From the cell containing the given text, extract its center point as [X, Y] coordinate. 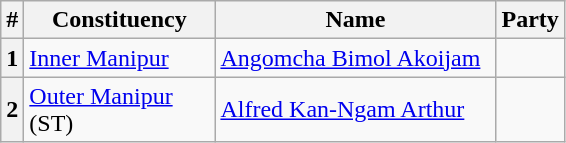
Outer Manipur (ST) [120, 110]
Alfred Kan-Ngam Arthur [356, 110]
Constituency [120, 20]
Inner Manipur [120, 58]
Name [356, 20]
# [12, 20]
1 [12, 58]
Angomcha Bimol Akoijam [356, 58]
Party [530, 20]
2 [12, 110]
